Return [X, Y] of the center of cell containing provided text 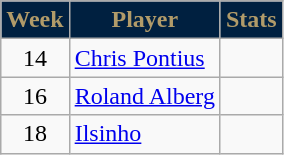
Chris Pontius [144, 58]
Ilsinho [144, 134]
Stats [251, 20]
Player [144, 20]
Roland Alberg [144, 96]
16 [35, 96]
18 [35, 134]
14 [35, 58]
Week [35, 20]
